Locate the cell with the specified text and output its [X, Y] center coordinate. 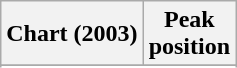
Chart (2003) [72, 34]
Peakposition [189, 34]
